Locate the cell with the specified text and output its [X, Y] center coordinate. 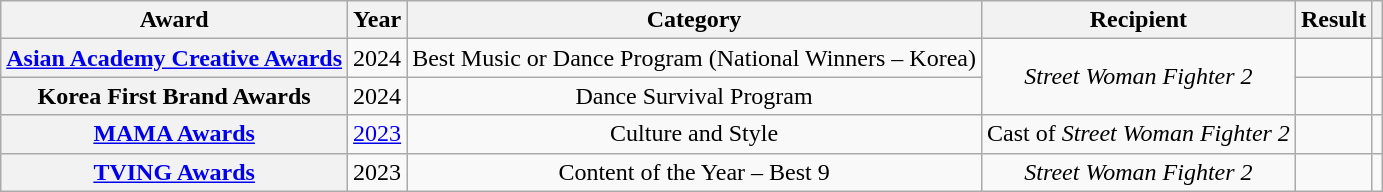
Category [694, 20]
Content of the Year – Best 9 [694, 172]
MAMA Awards [174, 134]
Cast of Street Woman Fighter 2 [1138, 134]
TVING Awards [174, 172]
Award [174, 20]
Asian Academy Creative Awards [174, 58]
Culture and Style [694, 134]
Result [1333, 20]
Best Music or Dance Program (National Winners – Korea) [694, 58]
Year [378, 20]
Dance Survival Program [694, 96]
Recipient [1138, 20]
Korea First Brand Awards [174, 96]
